From the cell containing the given text, extract its center point as [x, y] coordinate. 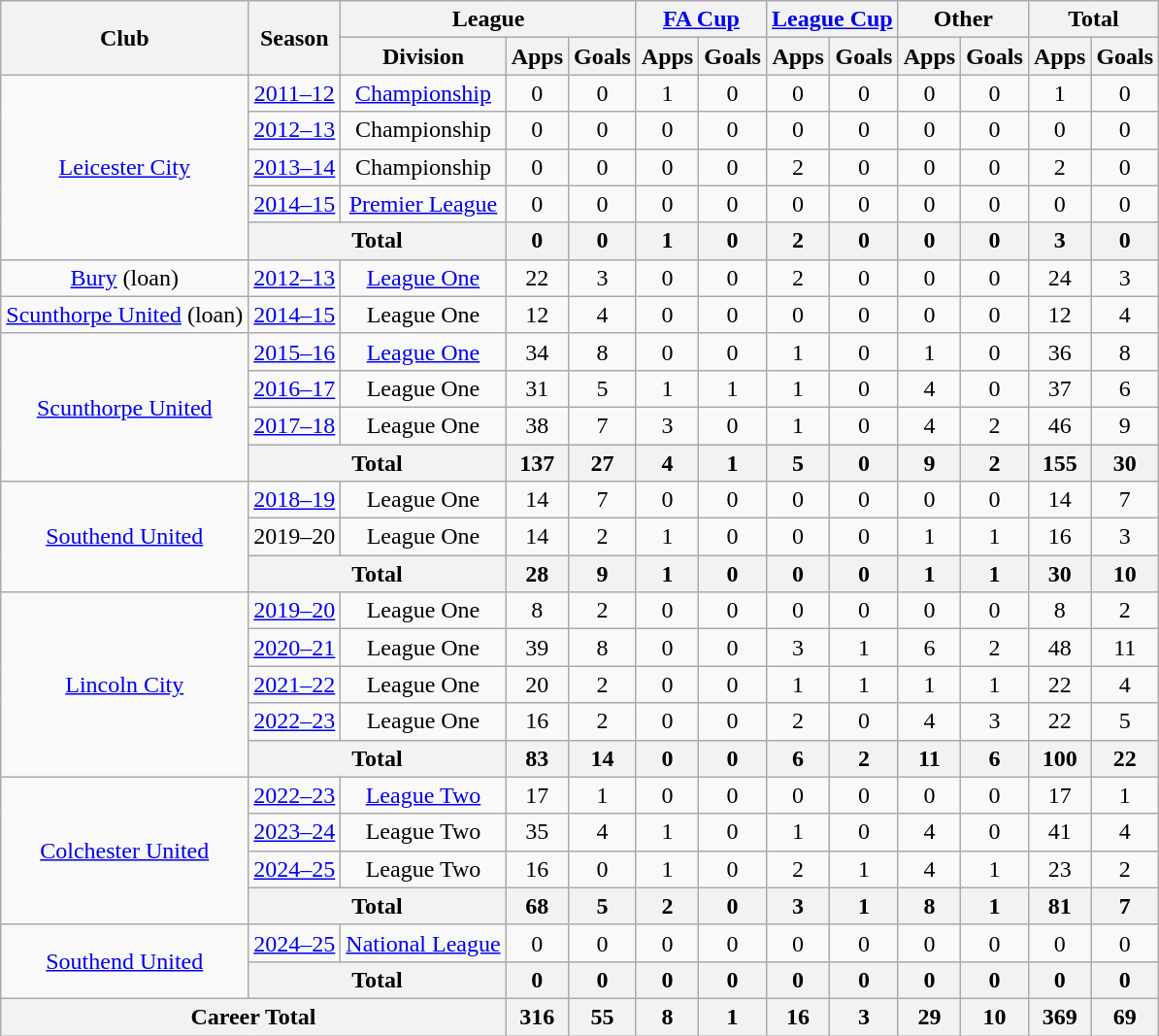
29 [929, 1017]
Lincoln City [124, 685]
69 [1125, 1017]
48 [1059, 648]
League [488, 19]
Bury (loan) [124, 278]
34 [537, 351]
League Cup [832, 19]
155 [1059, 463]
31 [537, 388]
81 [1059, 906]
316 [537, 1017]
2016–17 [295, 388]
2018–19 [295, 500]
35 [537, 832]
100 [1059, 758]
Season [295, 38]
46 [1059, 425]
Scunthorpe United [124, 407]
24 [1059, 278]
369 [1059, 1017]
39 [537, 648]
55 [603, 1017]
Division [423, 56]
37 [1059, 388]
2020–21 [295, 648]
83 [537, 758]
Scunthorpe United (loan) [124, 315]
2011–12 [295, 93]
2021–22 [295, 685]
20 [537, 685]
38 [537, 425]
Other [963, 19]
FA Cup [701, 19]
36 [1059, 351]
68 [537, 906]
National League [423, 943]
Leicester City [124, 167]
2023–24 [295, 832]
41 [1059, 832]
Club [124, 38]
2013–14 [295, 167]
Premier League [423, 204]
2017–18 [295, 425]
2015–16 [295, 351]
23 [1059, 869]
27 [603, 463]
Career Total [253, 1017]
28 [537, 574]
137 [537, 463]
Colchester United [124, 851]
